Find where the given text appears and provide that cell's center as (x, y) coordinate. 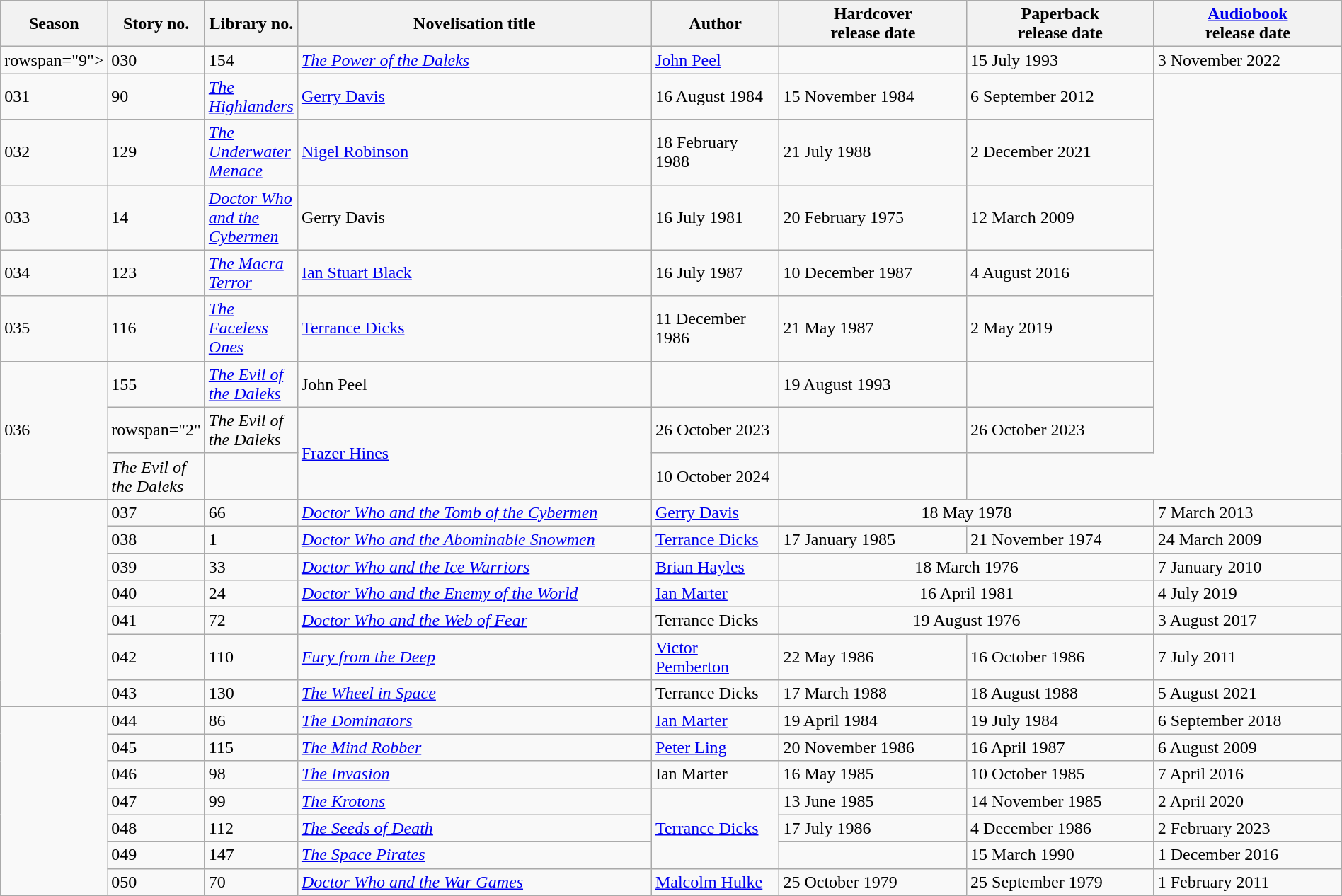
16 October 1986 (1060, 657)
7 January 2010 (1247, 567)
13 June 1985 (873, 801)
15 March 1990 (1060, 855)
3 November 2022 (1247, 60)
130 (251, 694)
19 July 1984 (1060, 720)
The Wheel in Space (474, 694)
Frazer Hines (474, 453)
66 (251, 512)
5 August 2021 (1247, 694)
The Faceless Ones (251, 328)
18 May 1978 (967, 512)
17 January 1985 (873, 539)
129 (156, 152)
20 November 1986 (873, 747)
032 (54, 152)
031 (54, 96)
10 October 2024 (715, 476)
7 March 2013 (1247, 512)
98 (251, 774)
Doctor Who and the Abominable Snowmen (474, 539)
16 April 1981 (967, 594)
The Underwater Menace (251, 152)
The Space Pirates (474, 855)
Author (715, 24)
2 May 2019 (1060, 328)
25 October 1979 (873, 882)
041 (156, 621)
17 March 1988 (873, 694)
Victor Pemberton (715, 657)
16 July 1987 (715, 273)
2 April 2020 (1247, 801)
115 (251, 747)
034 (54, 273)
048 (156, 828)
Hardcover release date (873, 24)
7 April 2016 (1247, 774)
12 March 2009 (1060, 217)
Doctor Who and the Tomb of the Cybermen (474, 512)
Doctor Who and the Ice Warriors (474, 567)
rowspan="9"> (54, 60)
10 October 1985 (1060, 774)
037 (156, 512)
1 February 2011 (1247, 882)
19 August 1993 (873, 384)
Paperback release date (1060, 24)
Ian Stuart Black (474, 273)
33 (251, 567)
16 August 1984 (715, 96)
14 November 1985 (1060, 801)
043 (156, 694)
14 (156, 217)
039 (156, 567)
The Mind Robber (474, 747)
21 November 1974 (1060, 539)
154 (251, 60)
24 (251, 594)
25 September 1979 (1060, 882)
Story no. (156, 24)
10 December 1987 (873, 273)
3 August 2017 (1247, 621)
4 December 1986 (1060, 828)
22 May 1986 (873, 657)
110 (251, 657)
The Invasion (474, 774)
The Seeds of Death (474, 828)
155 (156, 384)
The Dominators (474, 720)
Malcolm Hulke (715, 882)
7 July 2011 (1247, 657)
17 July 1986 (873, 828)
Audiobook release date (1247, 24)
The Krotons (474, 801)
18 August 1988 (1060, 694)
112 (251, 828)
The Power of the Daleks (474, 60)
11 December 1986 (715, 328)
147 (251, 855)
6 September 2018 (1247, 720)
Season (54, 24)
2 February 2023 (1247, 828)
72 (251, 621)
70 (251, 882)
4 August 2016 (1060, 273)
123 (156, 273)
Nigel Robinson (474, 152)
1 December 2016 (1247, 855)
6 August 2009 (1247, 747)
90 (156, 96)
4 July 2019 (1247, 594)
Novelisation title (474, 24)
6 September 2012 (1060, 96)
86 (251, 720)
035 (54, 328)
Library no. (251, 24)
Fury from the Deep (474, 657)
033 (54, 217)
Peter Ling (715, 747)
19 August 1976 (967, 621)
21 July 1988 (873, 152)
Doctor Who and the Web of Fear (474, 621)
24 March 2009 (1247, 539)
Doctor Who and the Cybermen (251, 217)
Brian Hayles (715, 567)
030 (156, 60)
044 (156, 720)
042 (156, 657)
The Highlanders (251, 96)
16 April 1987 (1060, 747)
18 February 1988 (715, 152)
16 May 1985 (873, 774)
20 February 1975 (873, 217)
The Macra Terror (251, 273)
19 April 1984 (873, 720)
038 (156, 539)
18 March 1976 (967, 567)
040 (156, 594)
16 July 1981 (715, 217)
046 (156, 774)
116 (156, 328)
Doctor Who and the Enemy of the World (474, 594)
2 December 2021 (1060, 152)
047 (156, 801)
049 (156, 855)
15 July 1993 (1060, 60)
99 (251, 801)
050 (156, 882)
15 November 1984 (873, 96)
1 (251, 539)
036 (54, 430)
rowspan="2" (156, 430)
045 (156, 747)
21 May 1987 (873, 328)
Doctor Who and the War Games (474, 882)
